Return the [x, y] coordinate for the center point of the cell that contains the specified text.  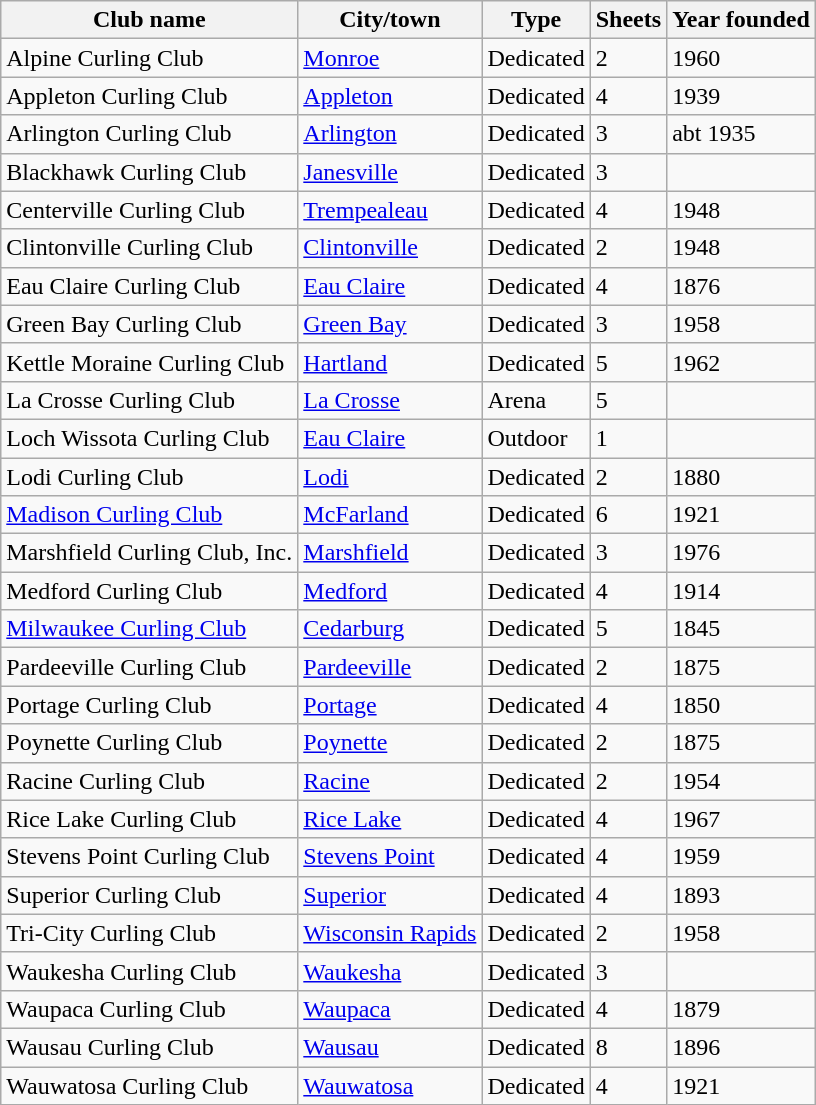
1914 [742, 591]
Monroe [390, 58]
Cedarburg [390, 629]
Madison Curling Club [150, 515]
Alpine Curling Club [150, 58]
1850 [742, 705]
Centerville Curling Club [150, 210]
Arlington Curling Club [150, 134]
1 [628, 438]
Wauwatosa Curling Club [150, 1085]
Clintonville [390, 248]
Blackhawk Curling Club [150, 172]
1954 [742, 781]
1976 [742, 553]
Lodi Curling Club [150, 477]
1845 [742, 629]
1896 [742, 1047]
1967 [742, 819]
Superior Curling Club [150, 895]
Portage Curling Club [150, 705]
Marshfield Curling Club, Inc. [150, 553]
1939 [742, 96]
1960 [742, 58]
Green Bay [390, 324]
Club name [150, 20]
Poynette [390, 743]
Appleton [390, 96]
Pardeeville Curling Club [150, 667]
1880 [742, 477]
Rice Lake Curling Club [150, 819]
Tri-City Curling Club [150, 933]
8 [628, 1047]
Loch Wissota Curling Club [150, 438]
Waupaca [390, 1009]
Hartland [390, 362]
McFarland [390, 515]
Arlington [390, 134]
Waukesha Curling Club [150, 971]
Stevens Point [390, 857]
Eau Claire Curling Club [150, 286]
Medford Curling Club [150, 591]
1959 [742, 857]
Janesville [390, 172]
Trempealeau [390, 210]
Wisconsin Rapids [390, 933]
Wausau [390, 1047]
abt 1935 [742, 134]
Arena [536, 400]
Medford [390, 591]
Lodi [390, 477]
Racine [390, 781]
1879 [742, 1009]
1893 [742, 895]
Marshfield [390, 553]
Rice Lake [390, 819]
Portage [390, 705]
City/town [390, 20]
Poynette Curling Club [150, 743]
Pardeeville [390, 667]
Kettle Moraine Curling Club [150, 362]
Year founded [742, 20]
Sheets [628, 20]
6 [628, 515]
1962 [742, 362]
Superior [390, 895]
Milwaukee Curling Club [150, 629]
La Crosse [390, 400]
La Crosse Curling Club [150, 400]
Waupaca Curling Club [150, 1009]
Racine Curling Club [150, 781]
1876 [742, 286]
Waukesha [390, 971]
Type [536, 20]
Wausau Curling Club [150, 1047]
Green Bay Curling Club [150, 324]
Clintonville Curling Club [150, 248]
Appleton Curling Club [150, 96]
Wauwatosa [390, 1085]
Stevens Point Curling Club [150, 857]
Outdoor [536, 438]
